Extract the (x, y) coordinate from the center of the cell holding the provided text.  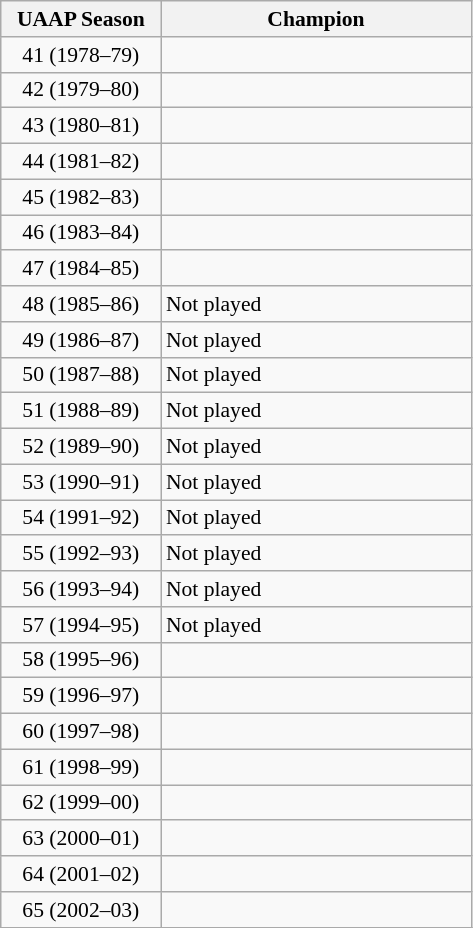
49 (1986–87) (81, 340)
58 (1995–96) (81, 660)
52 (1989–90) (81, 447)
63 (2000–01) (81, 839)
60 (1997–98) (81, 732)
45 (1982–83) (81, 197)
42 (1979–80) (81, 90)
41 (1978–79) (81, 55)
62 (1999–00) (81, 803)
61 (1998–99) (81, 767)
54 (1991–92) (81, 518)
56 (1993–94) (81, 589)
43 (1980–81) (81, 126)
46 (1983–84) (81, 233)
64 (2001–02) (81, 874)
65 (2002–03) (81, 910)
57 (1994–95) (81, 625)
53 (1990–91) (81, 482)
59 (1996–97) (81, 696)
51 (1988–89) (81, 411)
44 (1981–82) (81, 162)
50 (1987–88) (81, 375)
UAAP Season (81, 19)
48 (1985–86) (81, 304)
47 (1984–85) (81, 269)
Champion (316, 19)
55 (1992–93) (81, 554)
